Capture the cell that displays the provided text and extract its [X, Y] central coordinate. 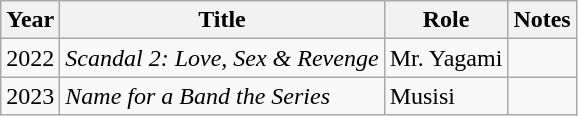
Year [30, 20]
Role [446, 20]
2023 [30, 96]
Scandal 2: Love, Sex & Revenge [222, 58]
2022 [30, 58]
Mr. Yagami [446, 58]
Name for a Band the Series [222, 96]
Musisi [446, 96]
Title [222, 20]
Notes [542, 20]
